Provide the [X, Y] coordinate of the cell's center where the given text is located.  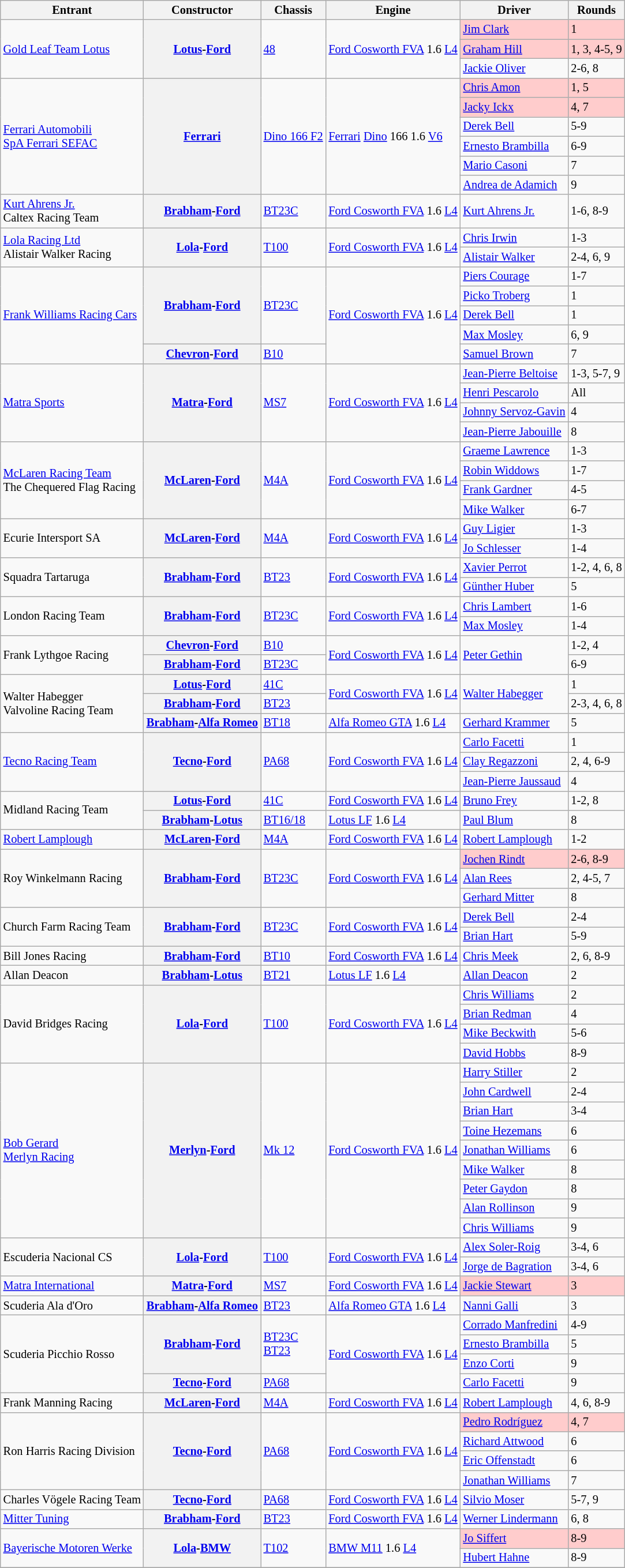
Enzo Corti [515, 1364]
Piers Courage [515, 276]
Entrant [72, 10]
Picko Troberg [515, 296]
Mitter Tuning [72, 1519]
Xavier Perrot [515, 568]
Graeme Lawrence [515, 451]
1-2 [596, 839]
Graham Hill [515, 49]
Alistair Walker [515, 257]
1-3, 5-7, 9 [596, 373]
Mike Beckwith [515, 1033]
Bill Jones Racing [72, 956]
1-6 [596, 606]
Matra Sports [72, 403]
48 [293, 48]
Kurt Ahrens Jr. Caltex Racing Team [72, 211]
Frank Lythgoe Racing [72, 654]
Alex Soler-Roig [515, 1247]
Bayerische Motoren Werke [72, 1548]
All [596, 393]
Jo Siffert [515, 1539]
Chris Irwin [515, 238]
2-3, 4, 6, 8 [596, 703]
Jim Clark [515, 29]
BT21 [293, 976]
2, 6, 8-9 [596, 956]
Jochen Rindt [515, 859]
Clay Regazzoni [515, 762]
Rounds [596, 10]
2-6, 8 [596, 68]
Gold Leaf Team Lotus [72, 48]
Ferrari [202, 136]
Pedro Rodríguez [515, 1422]
Ecurie Intersport SA [72, 538]
BT23CBT23 [293, 1344]
Merlyn-Ford [202, 1150]
Mario Casoni [515, 166]
3-4 [596, 1111]
Bob Gerard Merlyn Racing [72, 1150]
1-2, 8 [596, 801]
Chassis [293, 10]
David Bridges Racing [72, 1023]
Mk 12 [293, 1150]
6-7 [596, 509]
Engine [392, 10]
T102 [293, 1548]
Jean-Pierre Jabouille [515, 432]
Corrado Manfredini [515, 1325]
Eric Offenstadt [515, 1461]
2, 4, 6-9 [596, 762]
Lola Racing Ltd Alistair Walker Racing [72, 247]
Matra International [72, 1286]
London Racing Team [72, 616]
BT18 [293, 723]
Midland Racing Team [72, 810]
Peter Gaydon [515, 1189]
Jean-Pierre Beltoise [515, 373]
David Hobbs [515, 1053]
McLaren Racing Team The Chequered Flag Racing [72, 480]
Bruno Frey [515, 801]
Jacky Ickx [515, 107]
BT10 [293, 956]
1, 3, 4-5, 9 [596, 49]
Walter Habegger [515, 693]
Lola-BMW [202, 1548]
2-6, 8-9 [596, 859]
Scuderia Picchio Rosso [72, 1353]
BT16/18 [293, 820]
Ferrari Automobili SpA Ferrari SEFAC [72, 136]
2, 4-5, 7 [596, 878]
4-5 [596, 490]
Chris Meek [515, 956]
Paul Blum [515, 820]
1, 5 [596, 88]
Günther Huber [515, 587]
Jean-Pierre Jaussaud [515, 781]
5-6 [596, 1033]
Jo Schlesser [515, 548]
6, 8 [596, 1519]
Andrea de Adamich [515, 185]
Church Farm Racing Team [72, 926]
Harry Stiller [515, 1072]
Driver [515, 10]
Kurt Ahrens Jr. [515, 211]
BMW M11 1.6 L4 [392, 1548]
Gerhard Mitter [515, 898]
Roy Winkelmann Racing [72, 878]
Walter Habegger Valvoline Racing Team [72, 704]
Jackie Stewart [515, 1286]
4-9 [596, 1325]
Escuderia Nacional CS [72, 1256]
1-2, 4, 6, 8 [596, 568]
Ferrari Dino 166 1.6 V6 [392, 136]
Hubert Hahne [515, 1558]
Dino 166 F2 [293, 136]
John Cardwell [515, 1091]
Nanni Galli [515, 1306]
Robin Widdows [515, 470]
Peter Gethin [515, 654]
2-4, 6, 9 [596, 257]
Toine Hezemans [515, 1131]
Alan Rollinson [515, 1208]
Constructor [202, 10]
Scuderia Ala d'Oro [72, 1306]
Samuel Brown [515, 354]
Richard Attwood [515, 1441]
5-7, 9 [596, 1499]
Charles Vögele Racing Team [72, 1499]
Alan Rees [515, 878]
Brian Redman [515, 1014]
Werner Lindermann [515, 1519]
Frank Manning Racing [72, 1402]
1-6, 8-9 [596, 211]
Jorge de Bagration [515, 1266]
Squadra Tartaruga [72, 577]
Chris Lambert [515, 606]
Gerhard Krammer [515, 723]
Jackie Oliver [515, 68]
Tecno Racing Team [72, 762]
Frank Williams Racing Cars [72, 315]
6, 9 [596, 335]
Frank Gardner [515, 490]
4, 6, 8-9 [596, 1402]
Ron Harris Racing Division [72, 1451]
Chris Amon [515, 88]
1-2, 4 [596, 645]
Silvio Moser [515, 1499]
Guy Ligier [515, 528]
Johnny Servoz-Gavin [515, 412]
Henri Pescarolo [515, 393]
